Provide the (X, Y) coordinate of the cell's center where the given text is located.  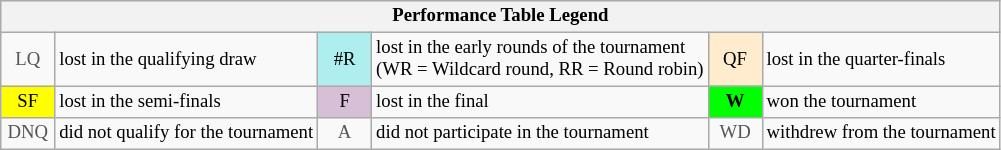
lost in the early rounds of the tournament(WR = Wildcard round, RR = Round robin) (540, 60)
did not participate in the tournament (540, 134)
won the tournament (881, 102)
F (345, 102)
lost in the final (540, 102)
lost in the quarter-finals (881, 60)
QF (735, 60)
DNQ (28, 134)
WD (735, 134)
W (735, 102)
withdrew from the tournament (881, 134)
lost in the qualifying draw (186, 60)
Performance Table Legend (500, 16)
SF (28, 102)
#R (345, 60)
lost in the semi-finals (186, 102)
A (345, 134)
did not qualify for the tournament (186, 134)
LQ (28, 60)
